Scan for the cell matching the given text and deliver its [x, y] coordinate at center. 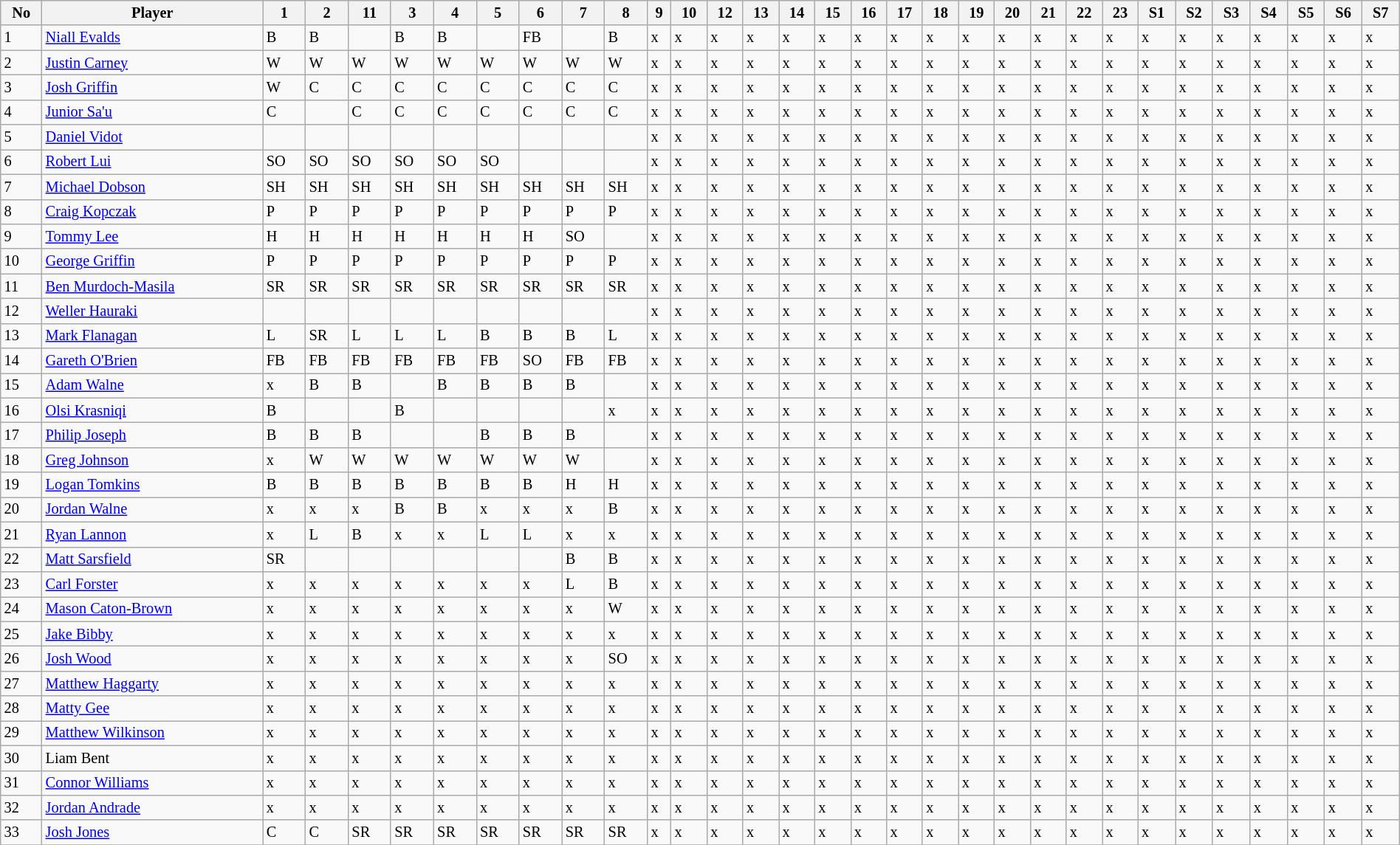
Connor Williams [152, 783]
Logan Tomkins [152, 485]
Matt Sarsfield [152, 559]
S7 [1381, 13]
Weller Hauraki [152, 311]
George Griffin [152, 261]
S1 [1156, 13]
Jordan Andrade [152, 807]
27 [21, 683]
Josh Griffin [152, 87]
Matthew Wilkinson [152, 733]
S5 [1305, 13]
Michael Dobson [152, 187]
Craig Kopczak [152, 212]
S6 [1344, 13]
Daniel Vidot [152, 137]
Gareth O'Brien [152, 361]
Jake Bibby [152, 634]
Ben Murdoch-Masila [152, 286]
Olsi Krasniqi [152, 410]
Junior Sa'u [152, 112]
24 [21, 609]
Adam Walne [152, 385]
Robert Lui [152, 162]
31 [21, 783]
Liam Bent [152, 758]
Ryan Lannon [152, 534]
28 [21, 708]
Carl Forster [152, 584]
S3 [1232, 13]
Niall Evalds [152, 38]
Mark Flanagan [152, 336]
Josh Jones [152, 832]
30 [21, 758]
Matty Gee [152, 708]
33 [21, 832]
S2 [1195, 13]
29 [21, 733]
26 [21, 658]
Matthew Haggarty [152, 683]
Tommy Lee [152, 236]
32 [21, 807]
No [21, 13]
Jordan Walne [152, 509]
Philip Joseph [152, 435]
Josh Wood [152, 658]
25 [21, 634]
Mason Caton-Brown [152, 609]
S4 [1269, 13]
Justin Carney [152, 63]
Greg Johnson [152, 460]
Player [152, 13]
